Detect which cell encompasses the target text, then output its (X, Y) center coordinate. 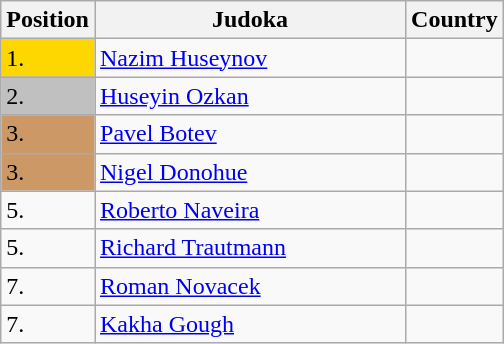
Position (48, 20)
Judoka (250, 20)
Huseyin Ozkan (250, 96)
Roberto Naveira (250, 210)
Country (455, 20)
Richard Trautmann (250, 248)
Kakha Gough (250, 324)
Roman Novacek (250, 286)
2. (48, 96)
Nazim Huseynov (250, 58)
1. (48, 58)
Pavel Botev (250, 134)
Nigel Donohue (250, 172)
